Extract the [x, y] coordinate from the center of the cell holding the provided text.  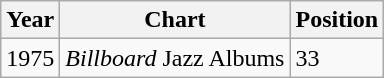
Chart [175, 20]
Year [30, 20]
33 [337, 58]
Position [337, 20]
1975 [30, 58]
Billboard Jazz Albums [175, 58]
